Detect which cell encompasses the target text, then output its [x, y] center coordinate. 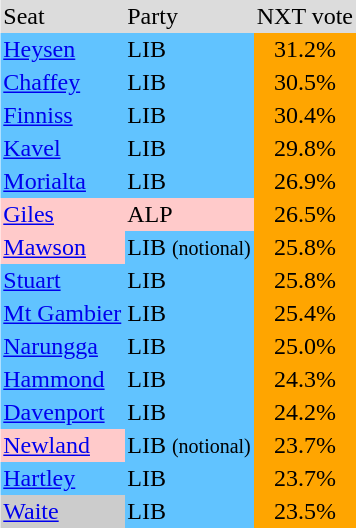
26.5% [305, 214]
24.2% [305, 412]
31.2% [305, 50]
24.3% [305, 380]
Giles [62, 214]
Hammond [62, 380]
30.4% [305, 116]
Stuart [62, 280]
25.4% [305, 314]
Narungga [62, 346]
Davenport [62, 412]
NXT vote [305, 16]
30.5% [305, 82]
Party [189, 16]
26.9% [305, 182]
ALP [189, 214]
29.8% [305, 148]
Heysen [62, 50]
25.0% [305, 346]
Mt Gambier [62, 314]
Morialta [62, 182]
Chaffey [62, 82]
23.5% [305, 512]
Seat [62, 16]
Hartley [62, 478]
Finniss [62, 116]
Mawson [62, 248]
Kavel [62, 148]
Newland [62, 446]
Waite [62, 512]
